Search for the cell housing the specified text and yield its [x, y] center coordinate. 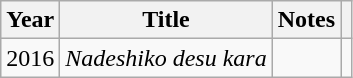
Year [30, 20]
Title [166, 20]
Notes [306, 20]
Nadeshiko desu kara [166, 58]
2016 [30, 58]
